Detect which cell encompasses the target text, then output its (X, Y) center coordinate. 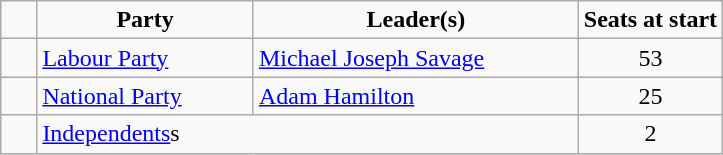
25 (650, 96)
Michael Joseph Savage (416, 58)
Party (146, 20)
Adam Hamilton (416, 96)
Independentss (308, 134)
Labour Party (146, 58)
53 (650, 58)
Seats at start (650, 20)
Leader(s) (416, 20)
National Party (146, 96)
2 (650, 134)
